Return the [X, Y] coordinate for the center point of the cell that contains the specified text.  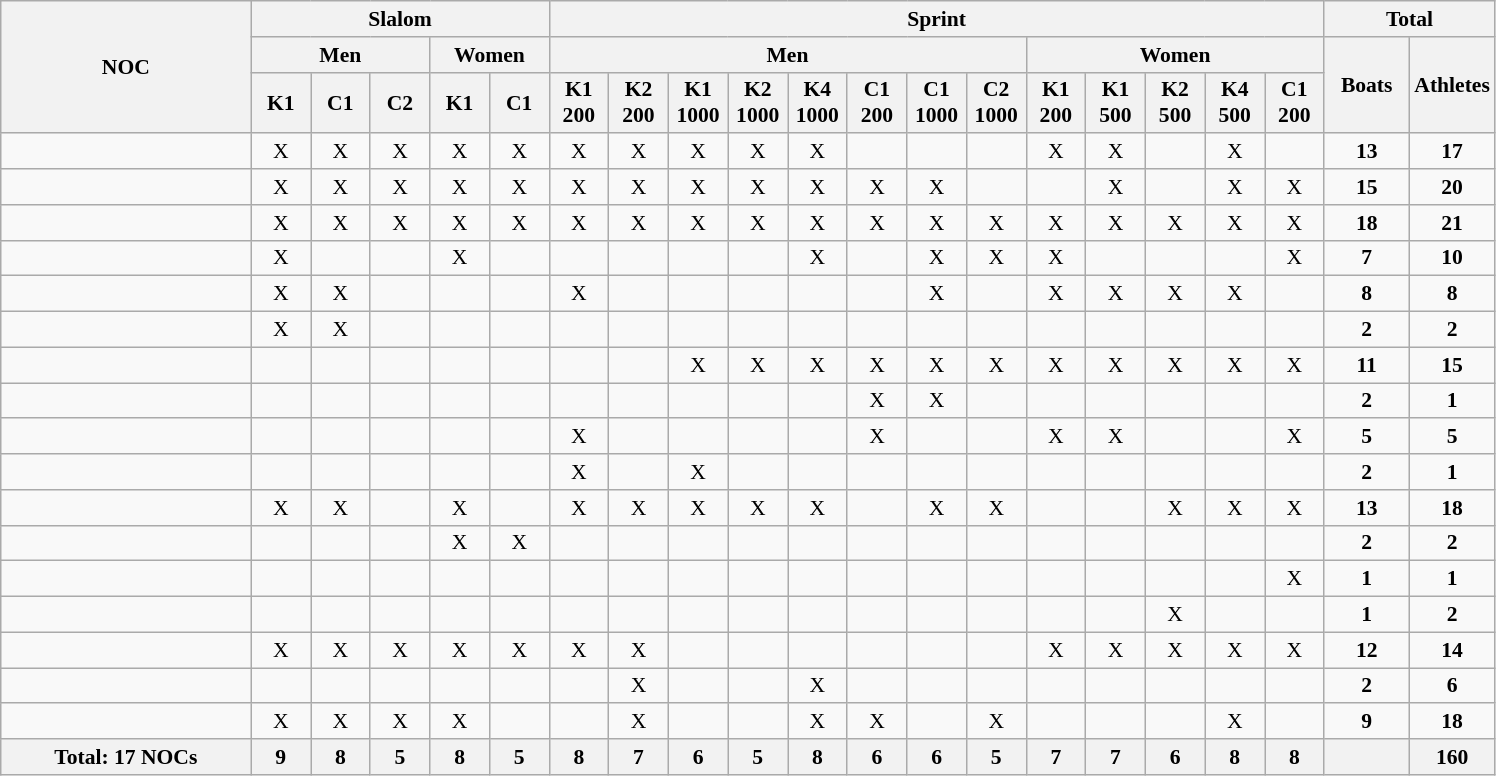
21 [1452, 223]
K1500 [1116, 102]
C2 [400, 102]
17 [1452, 152]
K41000 [818, 102]
12 [1366, 650]
Total: 17 NOCs [126, 757]
K2200 [639, 102]
K21000 [758, 102]
160 [1452, 757]
20 [1452, 187]
Boats [1366, 86]
C21000 [996, 102]
Total [1410, 19]
K11000 [698, 102]
Slalom [400, 19]
C11000 [937, 102]
K4500 [1235, 102]
14 [1452, 650]
Athletes [1452, 86]
NOC [126, 67]
10 [1452, 258]
Sprint [936, 19]
11 [1366, 365]
K2500 [1175, 102]
